Locate the cell with the specified text and output its (x, y) center coordinate. 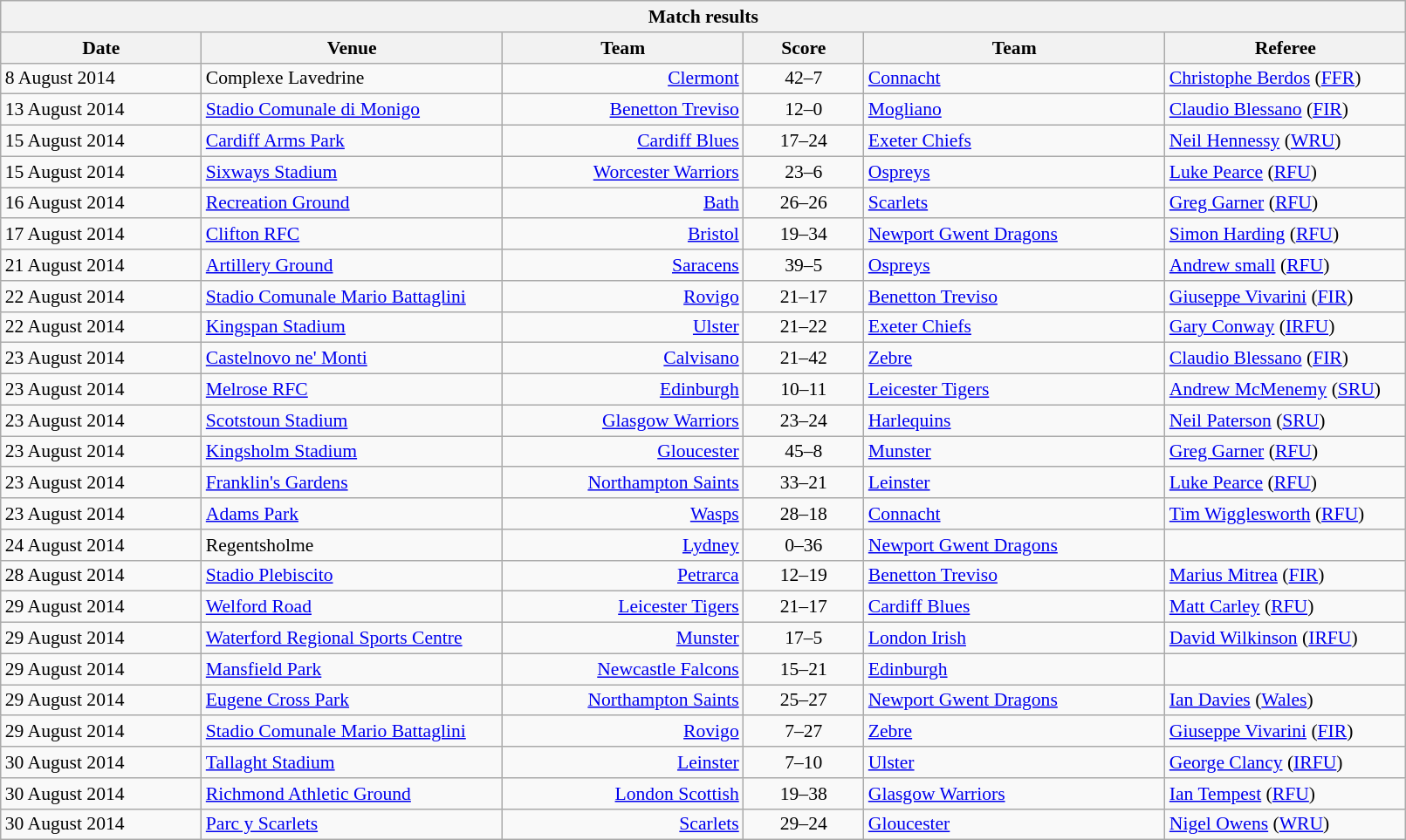
Parc y Scarlets (353, 824)
Kingspan Stadium (353, 327)
28 August 2014 (101, 576)
Worcester Warriors (623, 172)
Richmond Athletic Ground (353, 794)
26–26 (804, 203)
David Wilkinson (IRFU) (1286, 639)
Newcastle Falcons (623, 669)
Bath (623, 203)
Andrew McMenemy (SRU) (1286, 390)
21–42 (804, 359)
Ian Tempest (RFU) (1286, 794)
24 August 2014 (101, 545)
Melrose RFC (353, 390)
Venue (353, 48)
7–27 (804, 732)
Artillery Ground (353, 265)
Welford Road (353, 607)
Lydney (623, 545)
16 August 2014 (101, 203)
Regentsholme (353, 545)
Saracens (623, 265)
Match results (703, 17)
Simon Harding (RFU) (1286, 235)
12–19 (804, 576)
Eugene Cross Park (353, 700)
Christophe Berdos (FFR) (1286, 79)
Sixways Stadium (353, 172)
Stadio Comunale di Monigo (353, 110)
23–6 (804, 172)
Adams Park (353, 514)
10–11 (804, 390)
0–36 (804, 545)
Tim Wigglesworth (RFU) (1286, 514)
12–0 (804, 110)
13 August 2014 (101, 110)
45–8 (804, 452)
Franklin's Gardens (353, 483)
Castelnovo ne' Monti (353, 359)
42–7 (804, 79)
Bristol (623, 235)
Marius Mitrea (FIR) (1286, 576)
George Clancy (IRFU) (1286, 762)
Ian Davies (Wales) (1286, 700)
21–22 (804, 327)
25–27 (804, 700)
Referee (1286, 48)
London Scottish (623, 794)
19–34 (804, 235)
39–5 (804, 265)
Date (101, 48)
Gary Conway (IRFU) (1286, 327)
Andrew small (RFU) (1286, 265)
Mogliano (1014, 110)
17–24 (804, 141)
28–18 (804, 514)
17 August 2014 (101, 235)
Recreation Ground (353, 203)
Neil Hennessy (WRU) (1286, 141)
Clermont (623, 79)
Scotstoun Stadium (353, 420)
Clifton RFC (353, 235)
Petrarca (623, 576)
Stadio Plebiscito (353, 576)
Complexe Lavedrine (353, 79)
Tallaght Stadium (353, 762)
15–21 (804, 669)
Kingsholm Stadium (353, 452)
Matt Carley (RFU) (1286, 607)
Neil Paterson (SRU) (1286, 420)
21 August 2014 (101, 265)
Waterford Regional Sports Centre (353, 639)
Score (804, 48)
8 August 2014 (101, 79)
London Irish (1014, 639)
33–21 (804, 483)
29–24 (804, 824)
Cardiff Arms Park (353, 141)
Mansfield Park (353, 669)
Nigel Owens (WRU) (1286, 824)
Wasps (623, 514)
Calvisano (623, 359)
19–38 (804, 794)
7–10 (804, 762)
Harlequins (1014, 420)
17–5 (804, 639)
23–24 (804, 420)
